Identify which cell holds the provided text, then report its (X, Y) central coordinate. 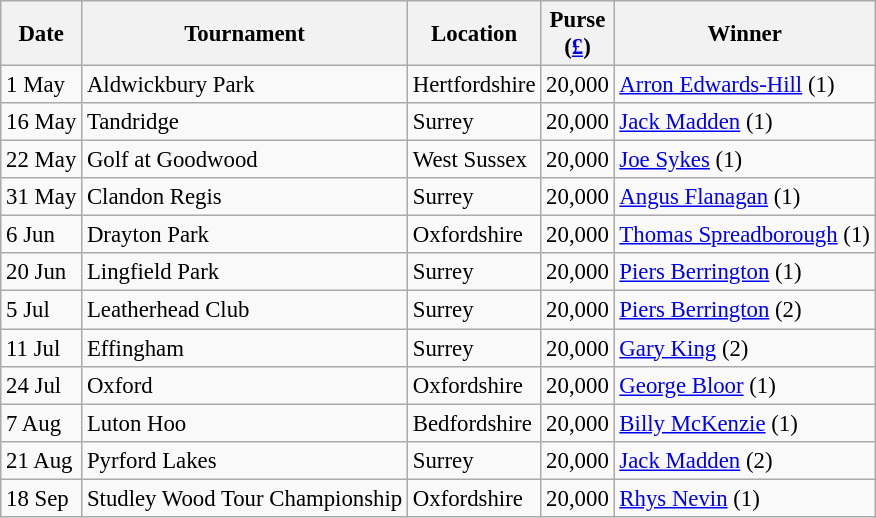
Billy McKenzie (1) (744, 423)
Thomas Spreadborough (1) (744, 235)
Bedfordshire (474, 423)
1 May (42, 85)
Tandridge (245, 122)
22 May (42, 160)
Joe Sykes (1) (744, 160)
George Bloor (1) (744, 385)
Date (42, 34)
16 May (42, 122)
31 May (42, 197)
21 Aug (42, 460)
Pyrford Lakes (245, 460)
Leatherhead Club (245, 310)
Luton Hoo (245, 423)
Aldwickbury Park (245, 85)
Golf at Goodwood (245, 160)
Arron Edwards-Hill (1) (744, 85)
20 Jun (42, 273)
Rhys Nevin (1) (744, 498)
Drayton Park (245, 235)
Clandon Regis (245, 197)
6 Jun (42, 235)
11 Jul (42, 348)
Jack Madden (2) (744, 460)
Lingfield Park (245, 273)
Location (474, 34)
18 Sep (42, 498)
West Sussex (474, 160)
Gary King (2) (744, 348)
7 Aug (42, 423)
Piers Berrington (2) (744, 310)
5 Jul (42, 310)
Angus Flanagan (1) (744, 197)
Oxford (245, 385)
24 Jul (42, 385)
Piers Berrington (1) (744, 273)
Tournament (245, 34)
Studley Wood Tour Championship (245, 498)
Purse(£) (578, 34)
Effingham (245, 348)
Winner (744, 34)
Jack Madden (1) (744, 122)
Hertfordshire (474, 85)
